Extract the (x, y) coordinate from the center of the cell holding the provided text.  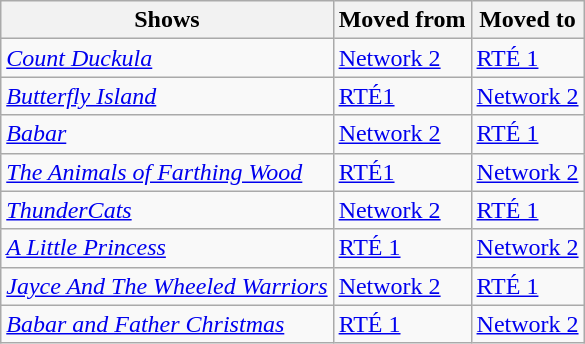
Babar (167, 134)
Butterfly Island (167, 96)
A Little Princess (167, 248)
Babar and Father Christmas (167, 324)
Jayce And The Wheeled Warriors (167, 286)
Shows (167, 20)
Count Duckula (167, 58)
ThunderCats (167, 210)
Moved from (402, 20)
Moved to (528, 20)
The Animals of Farthing Wood (167, 172)
